Return the [x, y] coordinate for the center point of the cell that contains the specified text.  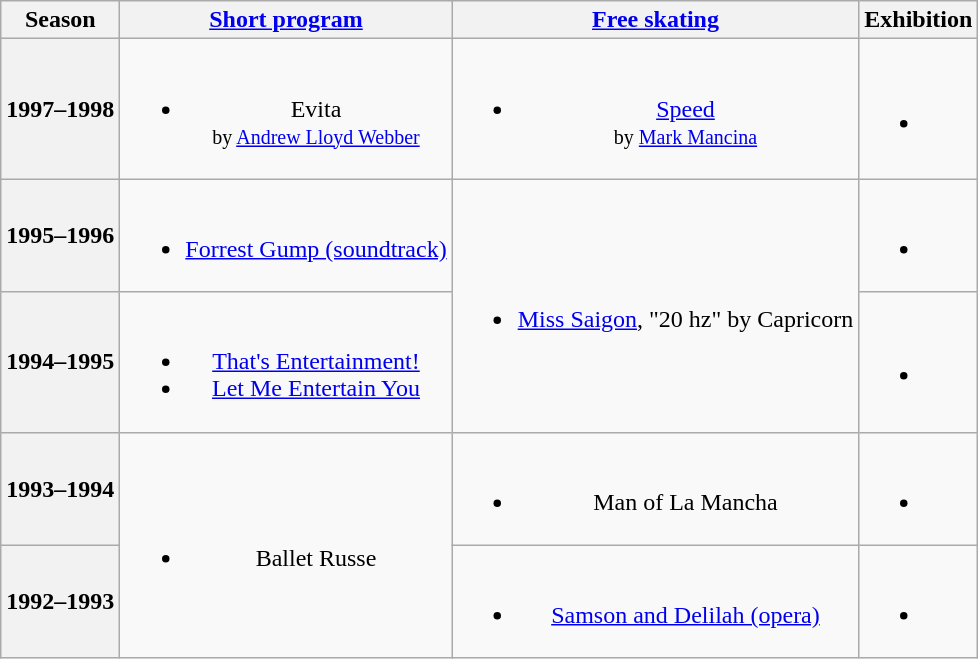
1997–1998 [60, 109]
1994–1995 [60, 362]
Forrest Gump (soundtrack) [286, 236]
1995–1996 [60, 236]
Season [60, 20]
Ballet Russe [286, 545]
Free skating [656, 20]
1993–1994 [60, 488]
Exhibition [918, 20]
Man of La Mancha [656, 488]
Evita by Andrew Lloyd Webber [286, 109]
Miss Saigon, "20 hz" by Capricorn [656, 306]
Speed by Mark Mancina [656, 109]
Samson and Delilah (opera) [656, 602]
Short program [286, 20]
That's Entertainment! Let Me Entertain You [286, 362]
1992–1993 [60, 602]
